Return [X, Y] of the center of cell containing provided text 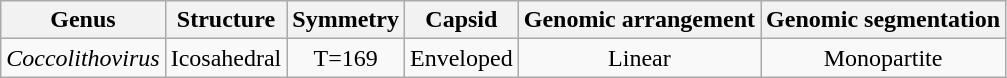
Linear [639, 58]
T=169 [346, 58]
Monopartite [884, 58]
Enveloped [462, 58]
Genomic arrangement [639, 20]
Coccolithovirus [83, 58]
Symmetry [346, 20]
Capsid [462, 20]
Icosahedral [226, 58]
Genomic segmentation [884, 20]
Structure [226, 20]
Genus [83, 20]
